Extract the (X, Y) coordinate from the center of the cell holding the provided text.  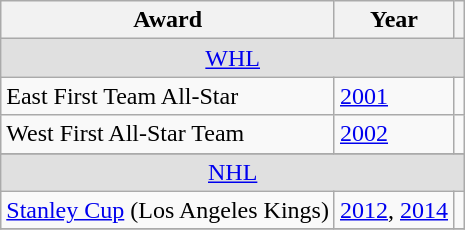
NHL (233, 172)
Award (168, 20)
East First Team All-Star (168, 96)
2001 (394, 96)
West First All-Star Team (168, 134)
2012, 2014 (394, 210)
WHL (233, 58)
Year (394, 20)
Stanley Cup (Los Angeles Kings) (168, 210)
2002 (394, 134)
